Output the [x, y] coordinate of the center of the cell containing the given text.  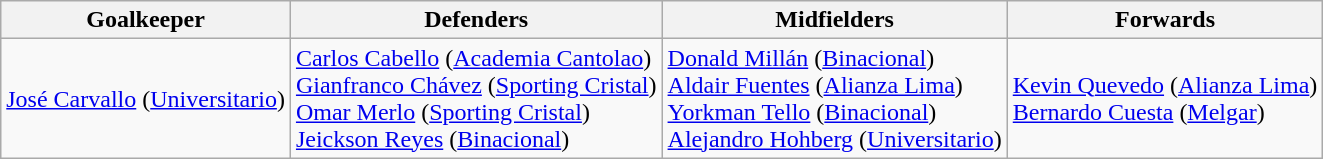
Kevin Quevedo (Alianza Lima) Bernardo Cuesta (Melgar) [1165, 98]
José Carvallo (Universitario) [146, 98]
Midfielders [834, 20]
Goalkeeper [146, 20]
Donald Millán (Binacional) Aldair Fuentes (Alianza Lima) Yorkman Tello (Binacional) Alejandro Hohberg (Universitario) [834, 98]
Forwards [1165, 20]
Defenders [476, 20]
Carlos Cabello (Academia Cantolao) Gianfranco Chávez (Sporting Cristal) Omar Merlo (Sporting Cristal) Jeickson Reyes (Binacional) [476, 98]
